For the text-containing cell, return its midpoint in (X, Y) coordinate format. 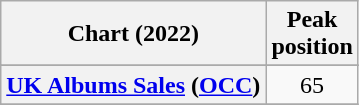
65 (312, 85)
Chart (2022) (134, 34)
UK Albums Sales (OCC) (134, 85)
Peakposition (312, 34)
